Extract the (x, y) coordinate from the center of the cell holding the provided text.  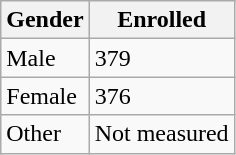
379 (162, 58)
376 (162, 96)
Female (45, 96)
Gender (45, 20)
Not measured (162, 134)
Male (45, 58)
Other (45, 134)
Enrolled (162, 20)
